Locate the cell with the specified text and output its [X, Y] center coordinate. 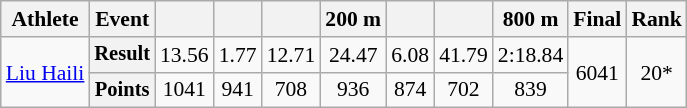
13.56 [184, 55]
936 [353, 90]
Event [122, 19]
1.77 [238, 55]
200 m [353, 19]
Athlete [46, 19]
6041 [597, 72]
Final [597, 19]
800 m [530, 19]
24.47 [353, 55]
6.08 [410, 55]
839 [530, 90]
Liu Haili [46, 72]
2:18.84 [530, 55]
Rank [656, 19]
12.71 [292, 55]
41.79 [464, 55]
708 [292, 90]
Result [122, 55]
874 [410, 90]
1041 [184, 90]
941 [238, 90]
702 [464, 90]
Points [122, 90]
20* [656, 72]
